Detect which cell encompasses the target text, then output its (X, Y) center coordinate. 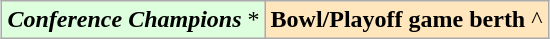
Bowl/Playoff game berth ^ (406, 20)
Conference Champions * (134, 20)
